Output the [x, y] coordinate of the center of the cell containing the given text.  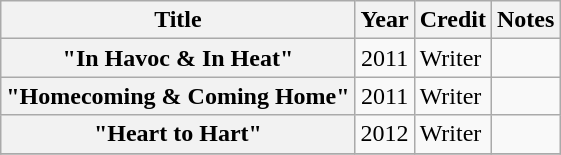
"In Havoc & In Heat" [178, 58]
"Heart to Hart" [178, 134]
Credit [452, 20]
Notes [525, 20]
"Homecoming & Coming Home" [178, 96]
2012 [384, 134]
Year [384, 20]
Title [178, 20]
